Locate the cell with the specified text and output its (x, y) center coordinate. 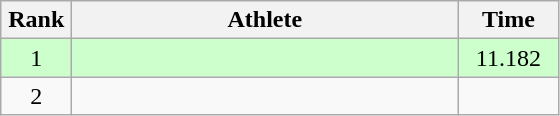
11.182 (508, 58)
Time (508, 20)
Athlete (265, 20)
1 (36, 58)
Rank (36, 20)
2 (36, 96)
